Detect which cell encompasses the target text, then output its (X, Y) center coordinate. 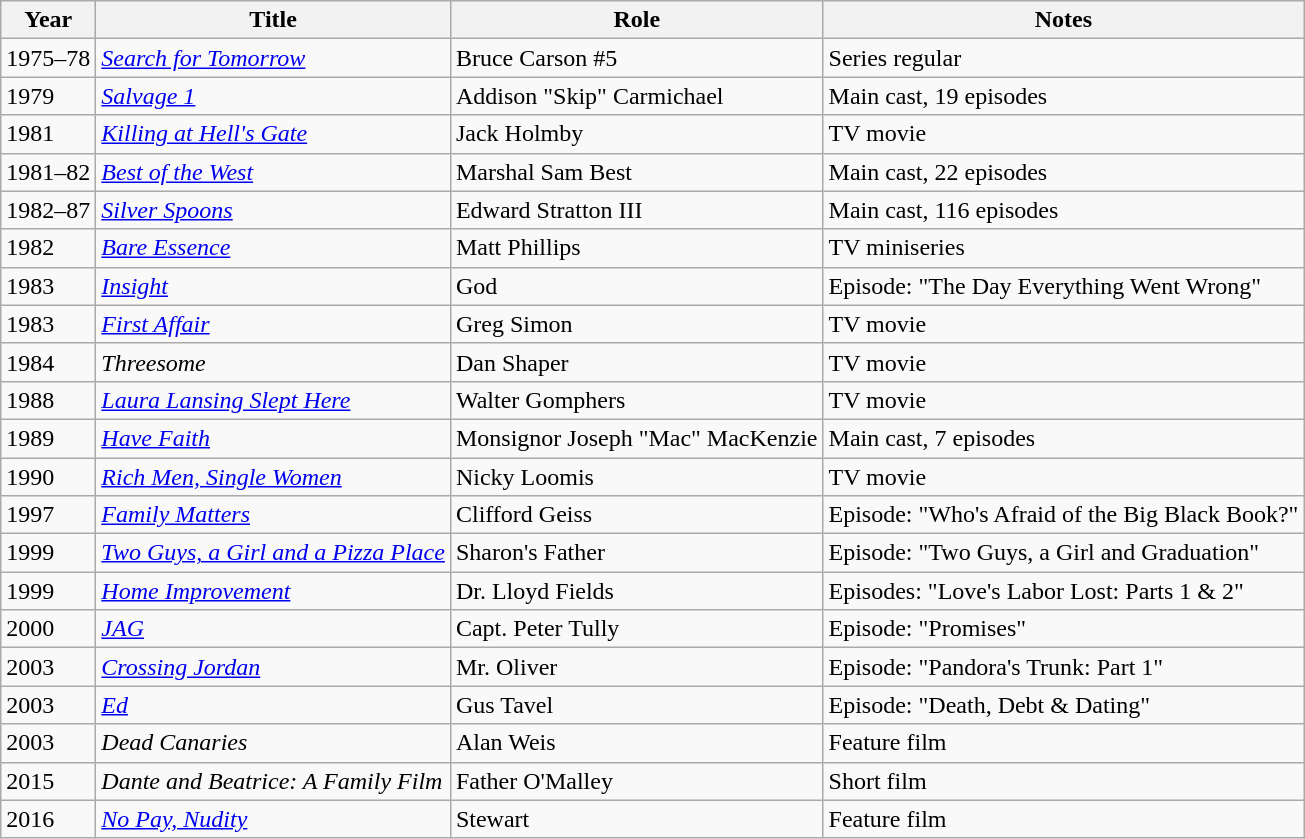
Dead Canaries (274, 743)
Stewart (636, 819)
Episodes: "Love's Labor Lost: Parts 1 & 2" (1064, 591)
God (636, 286)
Rich Men, Single Women (274, 477)
Insight (274, 286)
Have Faith (274, 438)
Threesome (274, 362)
Addison "Skip" Carmichael (636, 96)
2000 (48, 629)
Sharon's Father (636, 553)
Jack Holmby (636, 134)
Bruce Carson #5 (636, 58)
2015 (48, 781)
Bare Essence (274, 248)
Episode: "The Day Everything Went Wrong" (1064, 286)
Dr. Lloyd Fields (636, 591)
Gus Tavel (636, 705)
Episode: "Pandora's Trunk: Part 1" (1064, 667)
Nicky Loomis (636, 477)
Short film (1064, 781)
1979 (48, 96)
Main cast, 7 episodes (1064, 438)
Killing at Hell's Gate (274, 134)
Clifford Geiss (636, 515)
Episode: "Death, Debt & Dating" (1064, 705)
Matt Phillips (636, 248)
Best of the West (274, 172)
1982–87 (48, 210)
No Pay, Nudity (274, 819)
Role (636, 20)
1981–82 (48, 172)
Monsignor Joseph "Mac" MacKenzie (636, 438)
Alan Weis (636, 743)
1990 (48, 477)
Mr. Oliver (636, 667)
Edward Stratton III (636, 210)
Walter Gomphers (636, 400)
Salvage 1 (274, 96)
Marshal Sam Best (636, 172)
Year (48, 20)
1997 (48, 515)
Family Matters (274, 515)
Ed (274, 705)
Episode: "Promises" (1064, 629)
Episode: "Two Guys, a Girl and Graduation" (1064, 553)
Crossing Jordan (274, 667)
Series regular (1064, 58)
Main cast, 22 episodes (1064, 172)
Silver Spoons (274, 210)
Search for Tomorrow (274, 58)
1984 (48, 362)
Main cast, 19 episodes (1064, 96)
Two Guys, a Girl and a Pizza Place (274, 553)
Main cast, 116 episodes (1064, 210)
First Affair (274, 324)
1988 (48, 400)
Dan Shaper (636, 362)
TV miniseries (1064, 248)
1975–78 (48, 58)
Episode: "Who's Afraid of the Big Black Book?" (1064, 515)
Capt. Peter Tully (636, 629)
Title (274, 20)
2016 (48, 819)
Greg Simon (636, 324)
Home Improvement (274, 591)
1982 (48, 248)
Dante and Beatrice: A Family Film (274, 781)
1989 (48, 438)
Notes (1064, 20)
Father O'Malley (636, 781)
Laura Lansing Slept Here (274, 400)
JAG (274, 629)
1981 (48, 134)
